Scan for the cell matching the given text and deliver its (X, Y) coordinate at center. 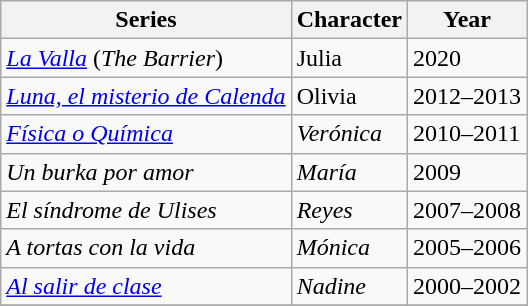
2005–2006 (466, 248)
Un burka por amor (146, 172)
Series (146, 20)
Character (349, 20)
2000–2002 (466, 286)
Year (466, 20)
2007–2008 (466, 210)
Reyes (349, 210)
2020 (466, 58)
2012–2013 (466, 96)
María (349, 172)
A tortas con la vida (146, 248)
2009 (466, 172)
Verónica (349, 134)
Luna, el misterio de Calenda (146, 96)
Nadine (349, 286)
Olivia (349, 96)
Física o Química (146, 134)
Julia (349, 58)
Al salir de clase (146, 286)
La Valla (The Barrier) (146, 58)
Mónica (349, 248)
El síndrome de Ulises (146, 210)
2010–2011 (466, 134)
